Return (X, Y) of the center of cell containing provided text 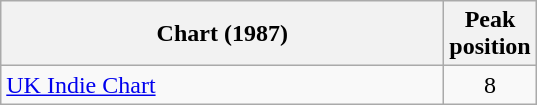
Chart (1987) (222, 34)
Peakposition (490, 34)
UK Indie Chart (222, 85)
8 (490, 85)
